Provide the (X, Y) coordinate of the cell's center where the given text is located.  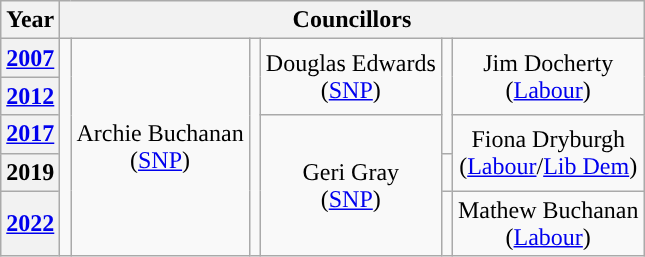
2012 (30, 96)
Councillors (352, 20)
Fiona Dryburgh(Labour/Lib Dem) (548, 153)
Douglas Edwards(SNP) (350, 77)
Geri Gray(SNP) (350, 186)
Archie Buchanan(SNP) (160, 148)
Year (30, 20)
2022 (30, 224)
2007 (30, 58)
Jim Docherty(Labour) (548, 77)
2019 (30, 172)
Mathew Buchanan(Labour) (548, 224)
2017 (30, 134)
